Locate the cell with the specified text and output its [X, Y] center coordinate. 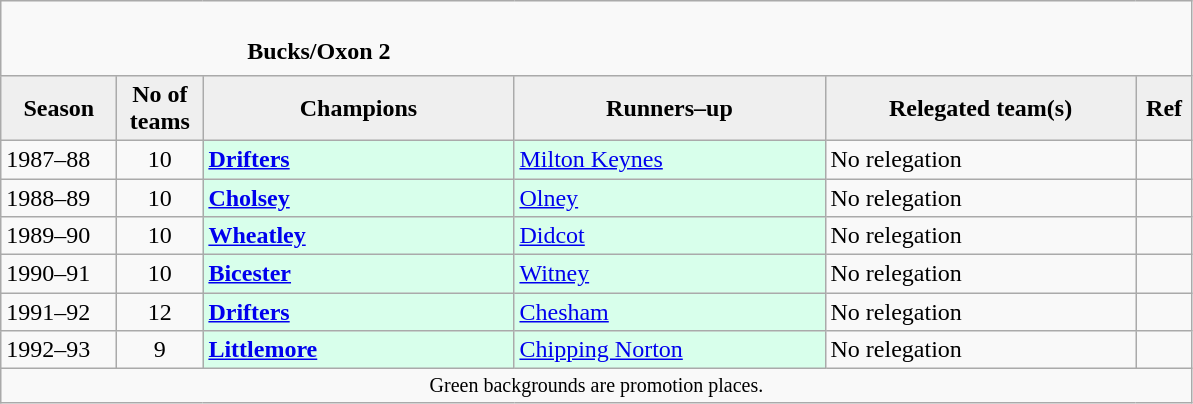
1991–92 [59, 312]
Bicester [358, 274]
Olney [670, 197]
1992–93 [59, 350]
9 [160, 350]
Didcot [670, 236]
1989–90 [59, 236]
Littlemore [358, 350]
Ref [1164, 108]
Chesham [670, 312]
Chipping Norton [670, 350]
Season [59, 108]
1988–89 [59, 197]
Witney [670, 274]
Relegated team(s) [980, 108]
Cholsey [358, 197]
12 [160, 312]
1987–88 [59, 159]
1990–91 [59, 274]
Green backgrounds are promotion places. [596, 386]
Champions [358, 108]
No of teams [160, 108]
Wheatley [358, 236]
Runners–up [670, 108]
Milton Keynes [670, 159]
